Capture the cell that displays the provided text and extract its [x, y] central coordinate. 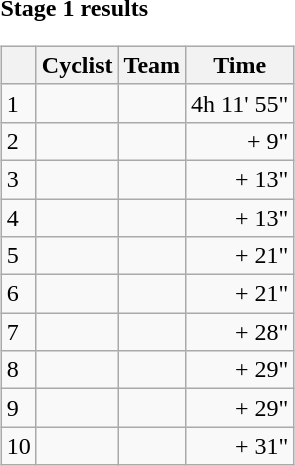
6 [18, 294]
Cyclist [77, 65]
1 [18, 103]
2 [18, 141]
5 [18, 256]
+ 9" [240, 141]
4h 11' 55" [240, 103]
Team [152, 65]
+ 28" [240, 332]
9 [18, 408]
Time [240, 65]
4 [18, 217]
8 [18, 370]
10 [18, 446]
7 [18, 332]
3 [18, 179]
+ 31" [240, 446]
